Determine the (x, y) coordinate at the center of the cell enclosing the given text.  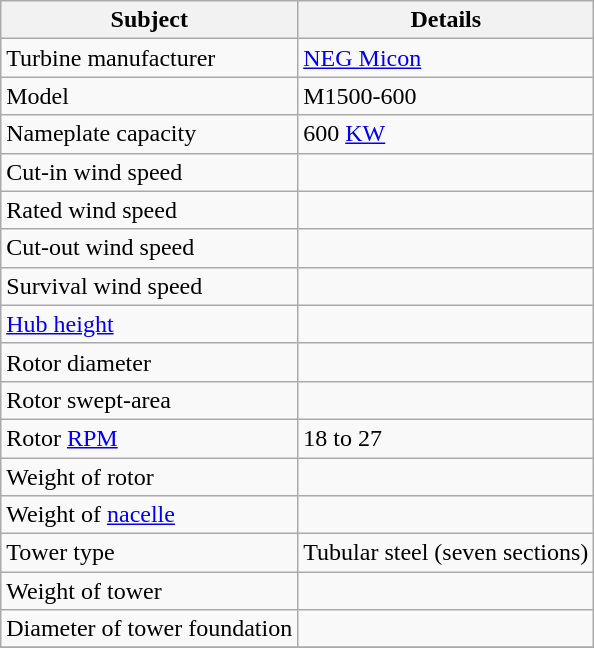
Weight of rotor (150, 477)
Hub height (150, 324)
Weight of nacelle (150, 515)
Nameplate capacity (150, 134)
M1500-600 (446, 96)
Cut-out wind speed (150, 248)
Rotor diameter (150, 362)
Weight of tower (150, 591)
NEG Micon (446, 58)
600 KW (446, 134)
Rotor RPM (150, 438)
Rotor swept-area (150, 400)
Diameter of tower foundation (150, 629)
Cut-in wind speed (150, 172)
Details (446, 20)
Model (150, 96)
Survival wind speed (150, 286)
Tower type (150, 553)
Turbine manufacturer (150, 58)
Rated wind speed (150, 210)
18 to 27 (446, 438)
Tubular steel (seven sections) (446, 553)
Subject (150, 20)
